Detect which cell encompasses the target text, then output its (x, y) center coordinate. 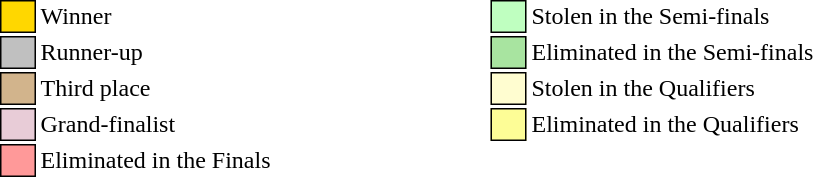
Eliminated in the Finals (156, 160)
Grand-finalist (156, 124)
Third place (156, 88)
Runner-up (156, 52)
Winner (156, 16)
